Provide the (x, y) coordinate of the cell's center where the given text is located.  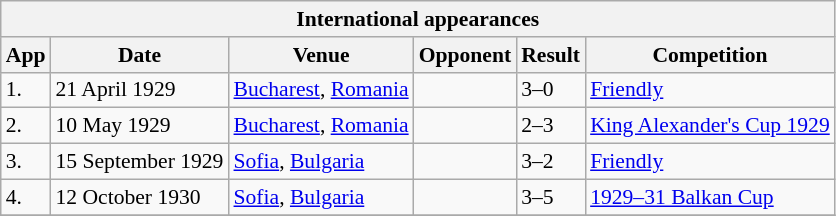
1929–31 Balkan Cup (710, 197)
Result (550, 55)
12 October 1930 (139, 197)
Opponent (466, 55)
Date (139, 55)
3. (26, 162)
2–3 (550, 126)
1. (26, 90)
App (26, 55)
21 April 1929 (139, 90)
King Alexander's Cup 1929 (710, 126)
Competition (710, 55)
10 May 1929 (139, 126)
3–2 (550, 162)
Venue (320, 55)
International appearances (418, 19)
4. (26, 197)
15 September 1929 (139, 162)
2. (26, 126)
3–0 (550, 90)
3–5 (550, 197)
